Find where the given text appears and provide that cell's center as [X, Y] coordinate. 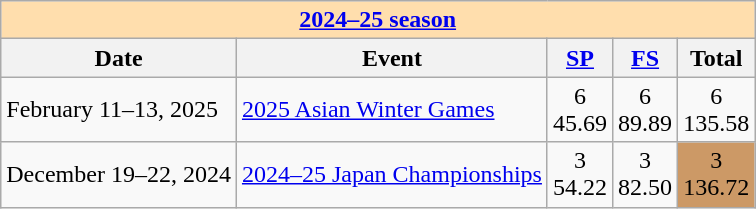
December 19–22, 2024 [119, 174]
6 89.89 [646, 110]
February 11–13, 2025 [119, 110]
FS [646, 58]
Event [392, 58]
2024–25 season [378, 20]
Total [716, 58]
3 136.72 [716, 174]
2024–25 Japan Championships [392, 174]
2025 Asian Winter Games [392, 110]
6 135.58 [716, 110]
3 54.22 [580, 174]
Date [119, 58]
6 45.69 [580, 110]
3 82.50 [646, 174]
SP [580, 58]
